Identify which cell holds the provided text, then report its (x, y) central coordinate. 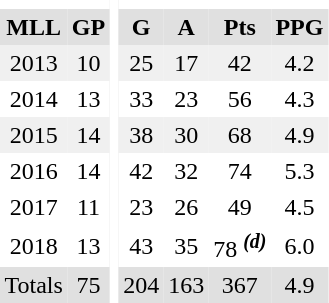
74 (240, 171)
2014 (34, 99)
43 (142, 246)
75 (88, 285)
25 (142, 63)
GP (88, 27)
204 (142, 285)
MLL (34, 27)
30 (186, 135)
4.2 (300, 63)
2016 (34, 171)
163 (186, 285)
5.3 (300, 171)
17 (186, 63)
Pts (240, 27)
367 (240, 285)
35 (186, 246)
49 (240, 207)
26 (186, 207)
4.5 (300, 207)
PPG (300, 27)
10 (88, 63)
G (142, 27)
56 (240, 99)
2018 (34, 246)
68 (240, 135)
4.3 (300, 99)
2015 (34, 135)
A (186, 27)
78 (d) (240, 246)
6.0 (300, 246)
33 (142, 99)
32 (186, 171)
11 (88, 207)
2013 (34, 63)
2017 (34, 207)
Totals (34, 285)
38 (142, 135)
